For the text-containing cell, return its midpoint in [x, y] coordinate format. 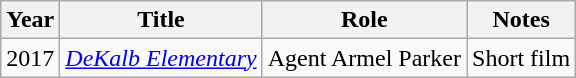
Notes [522, 20]
Agent Armel Parker [364, 58]
DeKalb Elementary [161, 58]
Year [30, 20]
Short film [522, 58]
Role [364, 20]
Title [161, 20]
2017 [30, 58]
